Locate the cell with the specified text and output its [x, y] center coordinate. 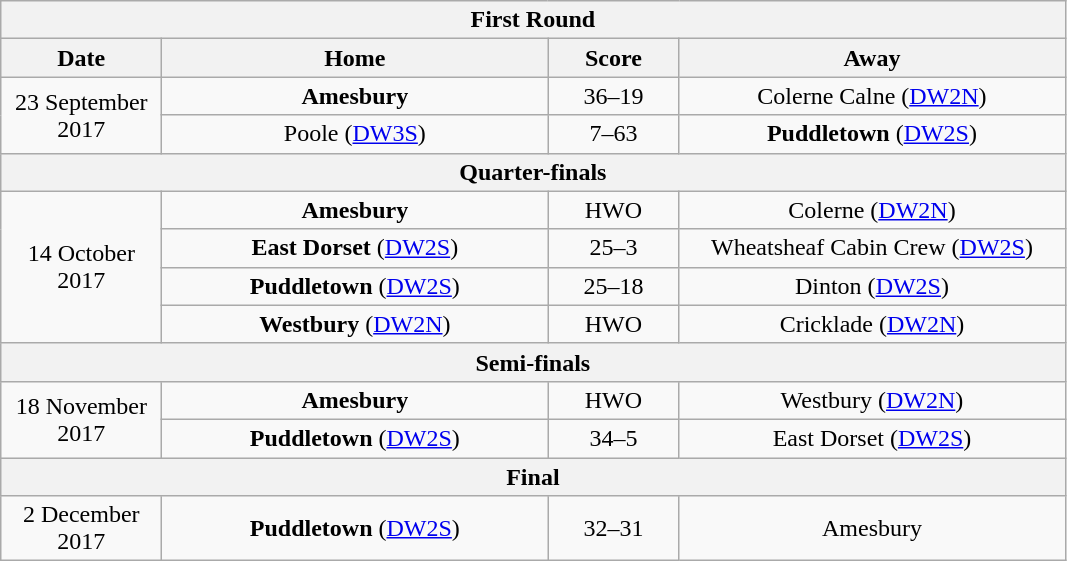
25–3 [614, 248]
36–19 [614, 96]
34–5 [614, 438]
Dinton (DW2S) [872, 286]
Away [872, 58]
Quarter-finals [533, 172]
14 October 2017 [82, 267]
First Round [533, 20]
Home [355, 58]
Semi-finals [533, 362]
Final [533, 477]
32–31 [614, 528]
Date [82, 58]
Wheatsheaf Cabin Crew (DW2S) [872, 248]
Cricklade (DW2N) [872, 324]
Colerne Calne (DW2N) [872, 96]
2 December 2017 [82, 528]
23 September 2017 [82, 115]
18 November 2017 [82, 419]
25–18 [614, 286]
Poole (DW3S) [355, 134]
Score [614, 58]
7–63 [614, 134]
Colerne (DW2N) [872, 210]
